Return the (x, y) coordinate for the center point of the cell that contains the specified text.  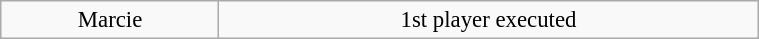
Marcie (110, 20)
1st player executed (489, 20)
